Determine the [x, y] coordinate at the center of the cell enclosing the given text.  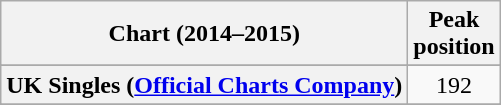
Peakposition [454, 34]
UK Singles (Official Charts Company) [204, 85]
Chart (2014–2015) [204, 34]
192 [454, 85]
